Identify which cell holds the provided text, then report its (X, Y) central coordinate. 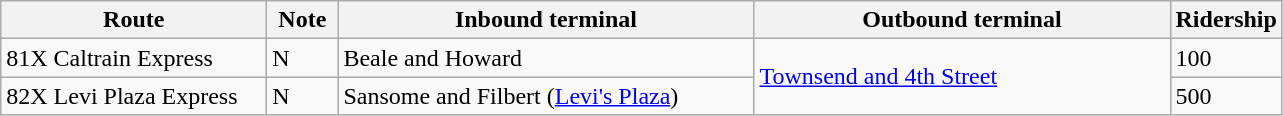
100 (1226, 58)
82X Levi Plaza Express (134, 96)
Beale and Howard (546, 58)
Route (134, 20)
Inbound terminal (546, 20)
Note (302, 20)
Sansome and Filbert (Levi's Plaza) (546, 96)
81X Caltrain Express (134, 58)
500 (1226, 96)
Ridership (1226, 20)
Outbound terminal (962, 20)
Townsend and 4th Street (962, 77)
